Identify which cell holds the provided text, then report its [x, y] central coordinate. 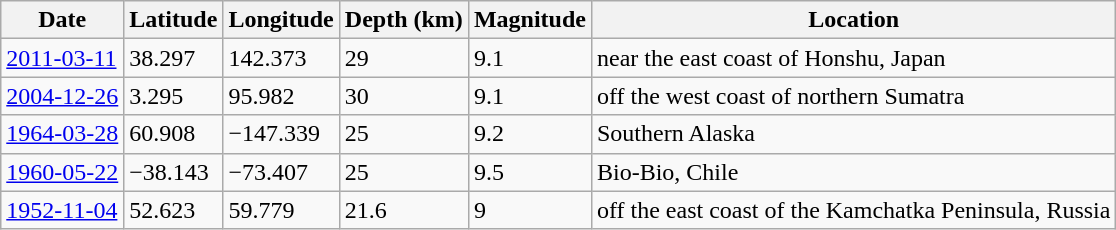
Latitude [174, 20]
off the east coast of the Kamchatka Peninsula, Russia [853, 210]
1964-03-28 [62, 134]
Depth (km) [404, 20]
38.297 [174, 58]
near the east coast of Honshu, Japan [853, 58]
Magnitude [530, 20]
2004-12-26 [62, 96]
52.623 [174, 210]
−73.407 [281, 172]
59.779 [281, 210]
Date [62, 20]
−38.143 [174, 172]
Longitude [281, 20]
21.6 [404, 210]
1952-11-04 [62, 210]
off the west coast of northern Sumatra [853, 96]
9 [530, 210]
2011-03-11 [62, 58]
1960-05-22 [62, 172]
−147.339 [281, 134]
95.982 [281, 96]
Location [853, 20]
9.5 [530, 172]
30 [404, 96]
Southern Alaska [853, 134]
9.2 [530, 134]
3.295 [174, 96]
Bio-Bio, Chile [853, 172]
142.373 [281, 58]
60.908 [174, 134]
29 [404, 58]
